From the cell containing the given text, extract its center point as (x, y) coordinate. 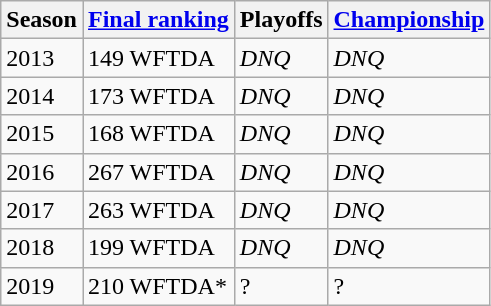
2014 (42, 96)
267 WFTDA (158, 172)
2019 (42, 286)
2017 (42, 210)
210 WFTDA* (158, 286)
Championship (409, 20)
Final ranking (158, 20)
173 WFTDA (158, 96)
2018 (42, 248)
199 WFTDA (158, 248)
168 WFTDA (158, 134)
Season (42, 20)
263 WFTDA (158, 210)
Playoffs (281, 20)
2015 (42, 134)
149 WFTDA (158, 58)
2016 (42, 172)
2013 (42, 58)
